Extract the (X, Y) coordinate from the center of the cell holding the provided text.  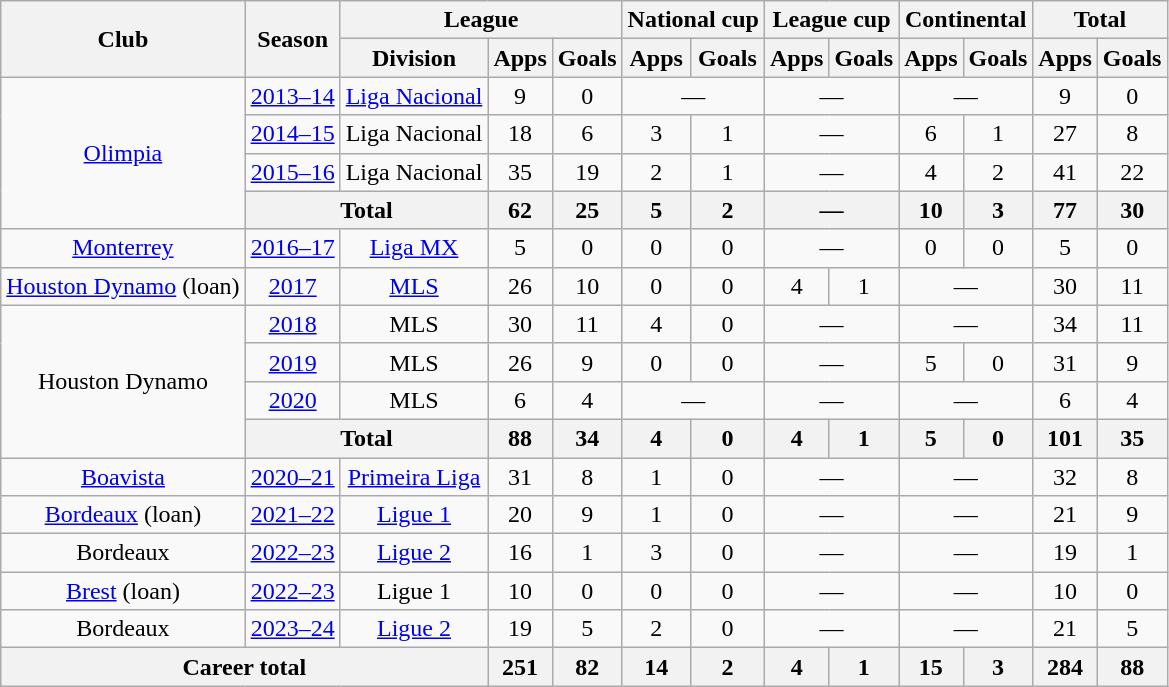
Monterrey (123, 248)
15 (931, 667)
Division (414, 58)
Bordeaux (loan) (123, 515)
Season (292, 39)
22 (1132, 172)
Houston Dynamo (loan) (123, 286)
62 (520, 210)
League cup (831, 20)
2019 (292, 362)
2014–15 (292, 134)
2020–21 (292, 477)
National cup (693, 20)
27 (1065, 134)
20 (520, 515)
Club (123, 39)
16 (520, 553)
2017 (292, 286)
2015–16 (292, 172)
Career total (244, 667)
League (481, 20)
Brest (loan) (123, 591)
82 (587, 667)
25 (587, 210)
41 (1065, 172)
14 (656, 667)
Olimpia (123, 153)
2018 (292, 324)
Primeira Liga (414, 477)
251 (520, 667)
2013–14 (292, 96)
2016–17 (292, 248)
101 (1065, 438)
Boavista (123, 477)
Continental (966, 20)
284 (1065, 667)
77 (1065, 210)
18 (520, 134)
2021–22 (292, 515)
Houston Dynamo (123, 381)
2023–24 (292, 629)
32 (1065, 477)
2020 (292, 400)
Liga MX (414, 248)
